Search for the cell housing the specified text and yield its (x, y) center coordinate. 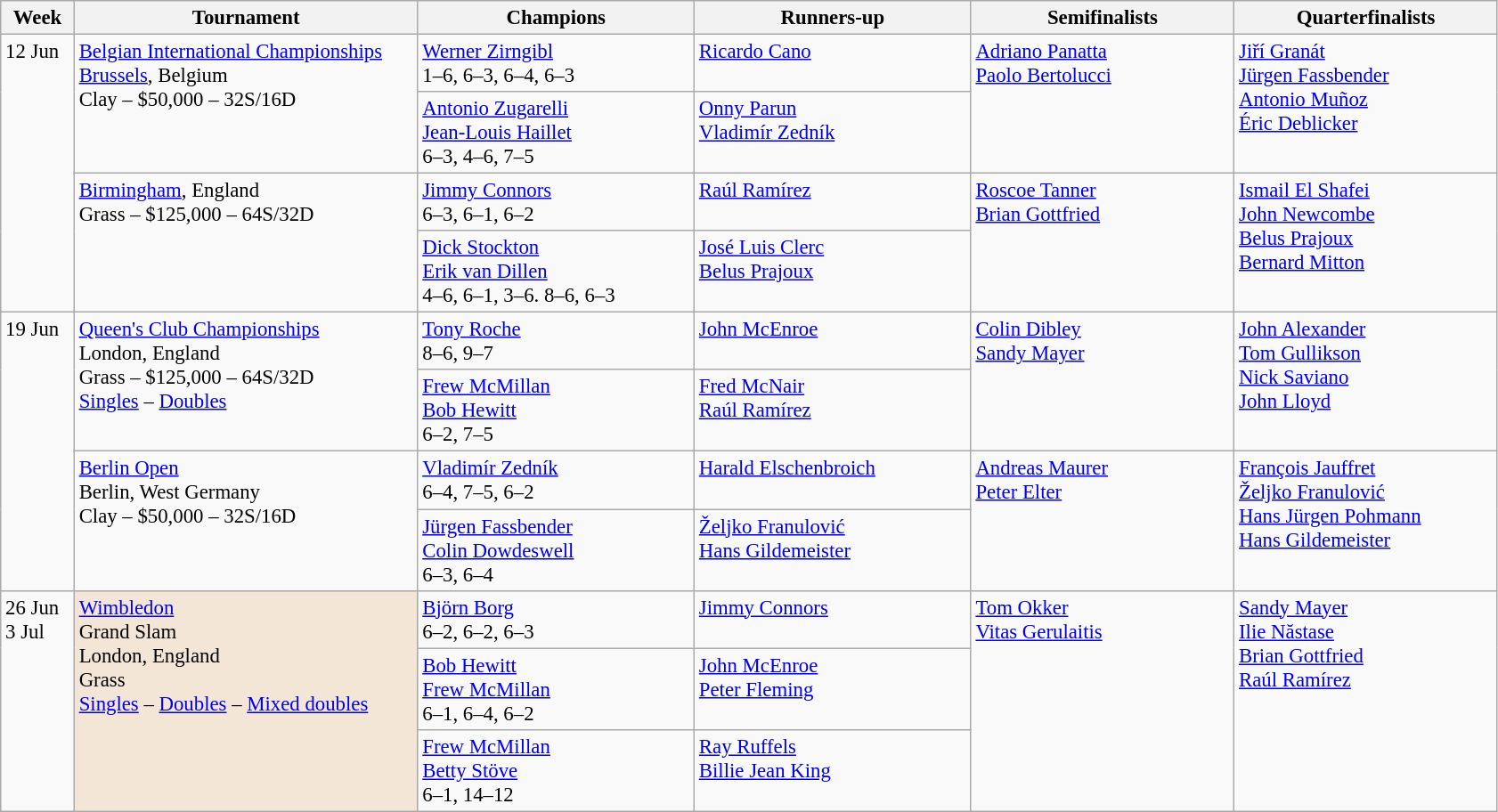
26 Jun3 Jul (37, 701)
Jimmy Connors 6–3, 6–1, 6–2 (556, 203)
Wimbledon Grand Slam London, England Grass Singles – Doubles – Mixed doubles (246, 701)
John McEnroe Peter Fleming (834, 689)
Semifinalists (1103, 18)
Birmingham, England Grass – $125,000 – 64S/32D (246, 243)
Berlin Open Berlin, West Germany Clay – $50,000 – 32S/16D (246, 521)
Harald Elschenbroich (834, 481)
Quarterfinalists (1366, 18)
Antonio Zugarelli Jean-Louis Haillet 6–3, 4–6, 7–5 (556, 133)
François Jauffret Željko Franulović Hans Jürgen Pohmann Hans Gildemeister (1366, 521)
19 Jun (37, 451)
Roscoe Tanner Brian Gottfried (1103, 243)
José Luis Clerc Belus Prajoux (834, 272)
Tom Okker Vitas Gerulaitis (1103, 701)
Champions (556, 18)
Ray Ruffels Billie Jean King (834, 770)
Jürgen Fassbender Colin Dowdeswell 6–3, 6–4 (556, 550)
Ricardo Cano (834, 64)
Colin Dibley Sandy Mayer (1103, 382)
Tournament (246, 18)
Raúl Ramírez (834, 203)
12 Jun (37, 174)
Andreas Maurer Peter Elter (1103, 521)
Dick Stockton Erik van Dillen 4–6, 6–1, 3–6. 8–6, 6–3 (556, 272)
Tony Roche 8–6, 9–7 (556, 342)
Frew McMillan Bob Hewitt 6–2, 7–5 (556, 411)
Jiří Granát Jürgen Fassbender Antonio Muñoz Éric Deblicker (1366, 104)
Runners-up (834, 18)
Vladimír Zedník 6–4, 7–5, 6–2 (556, 481)
John McEnroe (834, 342)
John Alexander Tom Gullikson Nick Saviano John Lloyd (1366, 382)
Frew McMillan Betty Stöve 6–1, 14–12 (556, 770)
Week (37, 18)
Onny Parun Vladimír Zedník (834, 133)
Queen's Club Championships London, England Grass – $125,000 – 64S/32D Singles – Doubles (246, 382)
Sandy Mayer Ilie Năstase Brian Gottfried Raúl Ramírez (1366, 701)
Ismail El Shafei John Newcombe Belus Prajoux Bernard Mitton (1366, 243)
Željko Franulović Hans Gildemeister (834, 550)
Werner Zirngibl 1–6, 6–3, 6–4, 6–3 (556, 64)
Fred McNair Raúl Ramírez (834, 411)
Björn Borg 6–2, 6–2, 6–3 (556, 620)
Belgian International Championships Brussels, Belgium Clay – $50,000 – 32S/16D (246, 104)
Jimmy Connors (834, 620)
Adriano Panatta Paolo Bertolucci (1103, 104)
Bob Hewitt Frew McMillan 6–1, 6–4, 6–2 (556, 689)
